For the text-containing cell, return its midpoint in (X, Y) coordinate format. 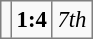
7th (72, 20)
1:4 (32, 20)
